For the text-containing cell, return its midpoint in (x, y) coordinate format. 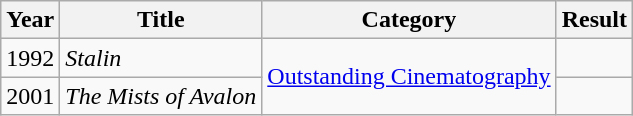
2001 (30, 96)
Year (30, 20)
Title (161, 20)
The Mists of Avalon (161, 96)
Category (409, 20)
Outstanding Cinematography (409, 77)
Stalin (161, 58)
Result (594, 20)
1992 (30, 58)
